Return the [x, y] coordinate for the center point of the cell that contains the specified text.  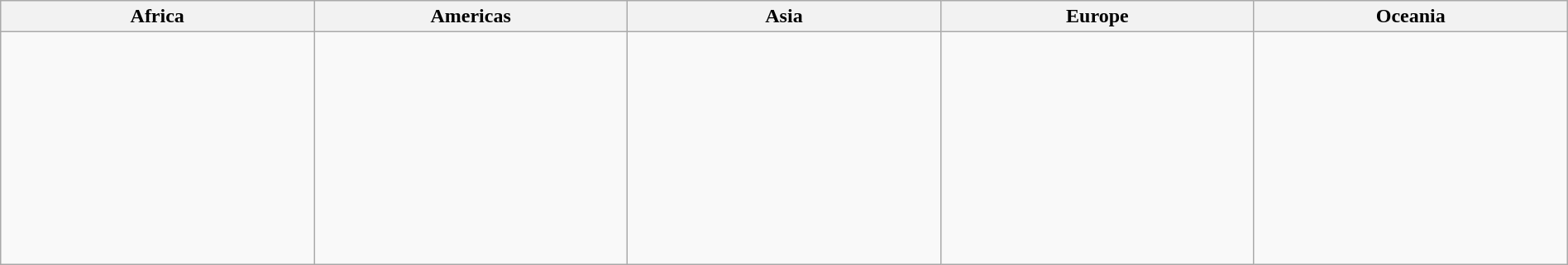
Oceania [1411, 17]
Asia [784, 17]
Africa [157, 17]
Europe [1097, 17]
Americas [471, 17]
